Determine the [x, y] coordinate at the center of the cell enclosing the given text.  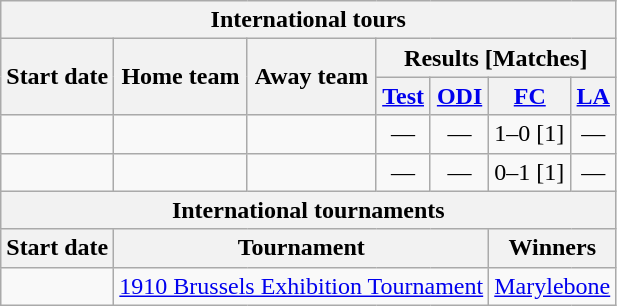
FC [530, 96]
1910 Brussels Exhibition Tournament [302, 286]
Tournament [302, 248]
Results [Matches] [496, 58]
International tournaments [308, 210]
Away team [312, 77]
Home team [180, 77]
1–0 [1] [530, 134]
Winners [552, 248]
International tours [308, 20]
LA [594, 96]
0–1 [1] [530, 172]
ODI [459, 96]
Test [404, 96]
Marylebone [552, 286]
